Determine the (X, Y) coordinate at the center of the cell enclosing the given text.  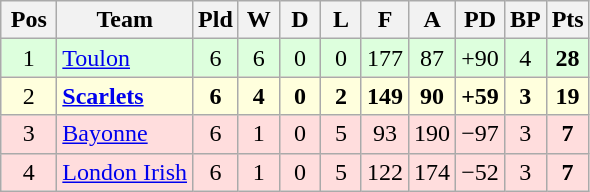
F (384, 20)
190 (432, 134)
D (300, 20)
Team (125, 20)
19 (568, 96)
Scarlets (125, 96)
−52 (480, 172)
177 (384, 58)
Pts (568, 20)
L (340, 20)
+90 (480, 58)
+59 (480, 96)
87 (432, 58)
London Irish (125, 172)
Bayonne (125, 134)
A (432, 20)
BP (525, 20)
W (258, 20)
90 (432, 96)
28 (568, 58)
149 (384, 96)
Toulon (125, 58)
−97 (480, 134)
Pos (29, 20)
122 (384, 172)
174 (432, 172)
93 (384, 134)
Pld (216, 20)
PD (480, 20)
